Find where the given text appears and provide that cell's center as (X, Y) coordinate. 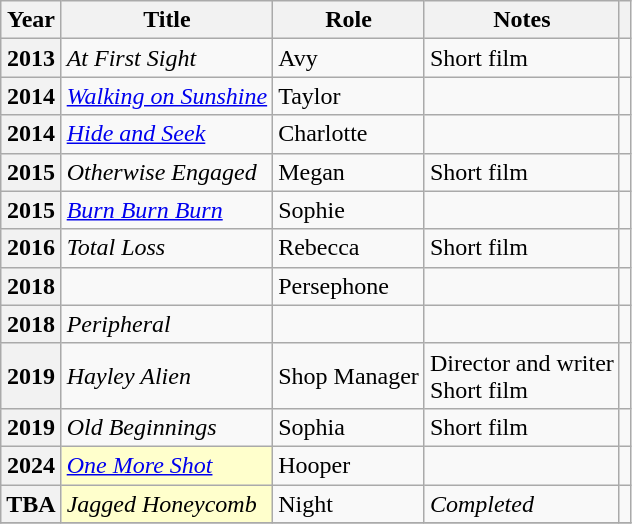
Rebecca (349, 248)
TBA (31, 503)
Completed (522, 503)
Night (349, 503)
Hooper (349, 465)
Walking on Sunshine (167, 96)
At First Sight (167, 58)
2024 (31, 465)
Title (167, 20)
One More Shot (167, 465)
Shop Manager (349, 376)
Sophie (349, 210)
Total Loss (167, 248)
Jagged Honeycomb (167, 503)
Peripheral (167, 324)
Year (31, 20)
Hide and Seek (167, 134)
Sophia (349, 427)
Persephone (349, 286)
Director and writerShort film (522, 376)
Burn Burn Burn (167, 210)
Charlotte (349, 134)
Hayley Alien (167, 376)
2016 (31, 248)
Old Beginnings (167, 427)
2013 (31, 58)
Notes (522, 20)
Avy (349, 58)
Megan (349, 172)
Otherwise Engaged (167, 172)
Role (349, 20)
Taylor (349, 96)
